Scan for the cell matching the given text and deliver its [X, Y] coordinate at center. 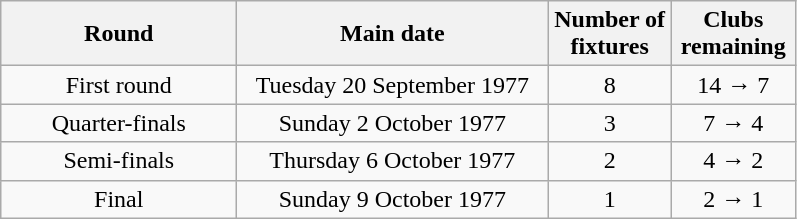
Tuesday 20 September 1977 [392, 85]
7 → 4 [733, 123]
Quarter-finals [119, 123]
2 [610, 161]
Main date [392, 34]
Final [119, 199]
Number of fixtures [610, 34]
14 → 7 [733, 85]
1 [610, 199]
Round [119, 34]
Sunday 2 October 1977 [392, 123]
Clubs remaining [733, 34]
Thursday 6 October 1977 [392, 161]
First round [119, 85]
4 → 2 [733, 161]
Sunday 9 October 1977 [392, 199]
3 [610, 123]
8 [610, 85]
Semi-finals [119, 161]
2 → 1 [733, 199]
